Capture the cell that displays the provided text and extract its [x, y] central coordinate. 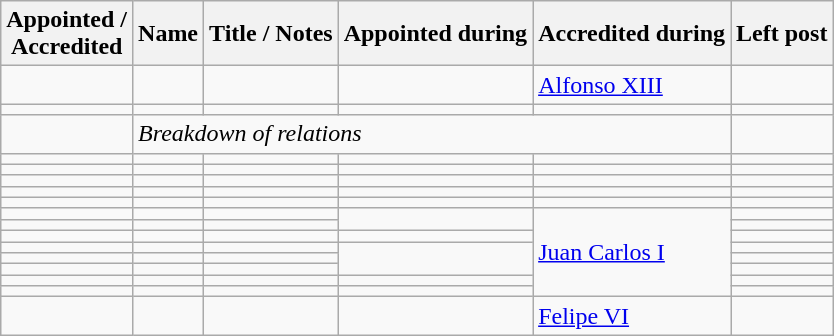
Left post [782, 34]
Accredited during [632, 34]
Title / Notes [272, 34]
Breakdown of relations [432, 134]
Appointed /Accredited [67, 34]
Felipe VI [632, 316]
Juan Carlos I [632, 252]
Alfonso XIII [632, 85]
Appointed during [435, 34]
Name [168, 34]
